Output the (x, y) coordinate of the center of the cell containing the given text.  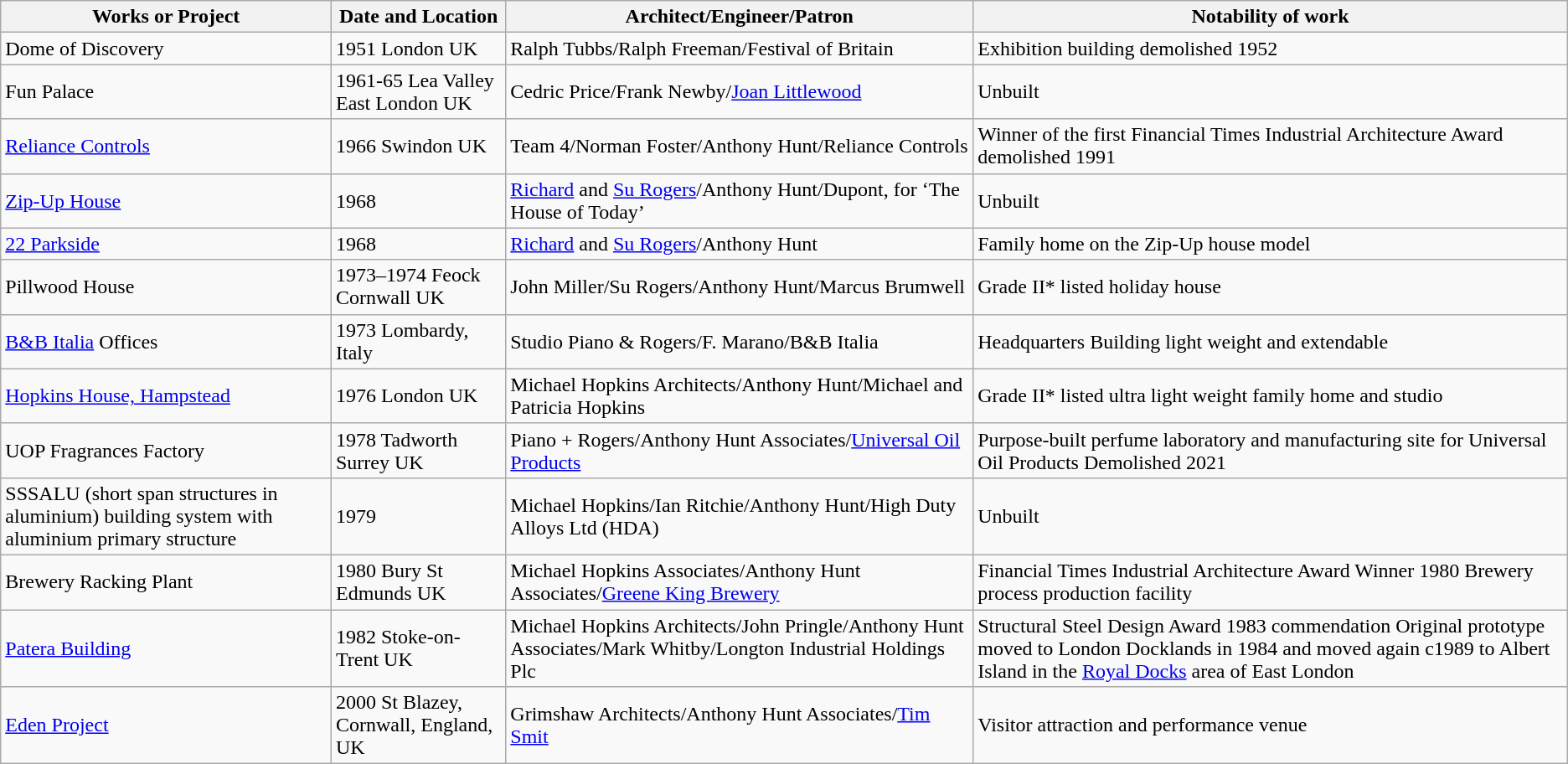
Brewery Racking Plant (166, 581)
Reliance Controls (166, 146)
2000 St Blazey, Cornwall, England, UK (418, 725)
UOP Fragrances Factory (166, 451)
1961-65 Lea Valley East London UK (418, 92)
Notability of work (1271, 17)
Family home on the Zip-Up house model (1271, 244)
Michael Hopkins Associates/Anthony Hunt Associates/Greene King Brewery (740, 581)
Fun Palace (166, 92)
Visitor attraction and performance venue (1271, 725)
Headquarters Building light weight and extendable (1271, 342)
Grimshaw Architects/Anthony Hunt Associates/Tim Smit (740, 725)
1966 Swindon UK (418, 146)
Michael Hopkins Architects/Anthony Hunt/Michael and Patricia Hopkins (740, 395)
Winner of the first Financial Times Industrial Architecture Award demolished 1991 (1271, 146)
Date and Location (418, 17)
Dome of Discovery (166, 49)
Team 4/Norman Foster/Anthony Hunt/Reliance Controls (740, 146)
Architect/Engineer/Patron (740, 17)
Patera Building (166, 648)
Grade II* listed ultra light weight family home and studio (1271, 395)
Hopkins House, Hampstead (166, 395)
1976 London UK (418, 395)
Exhibition building demolished 1952 (1271, 49)
Eden Project (166, 725)
1980 Bury St Edmunds UK (418, 581)
22 Parkside (166, 244)
Financial Times Industrial Architecture Award Winner 1980 Brewery process production facility (1271, 581)
Studio Piano & Rogers/F. Marano/B&B Italia (740, 342)
Cedric Price/Frank Newby/Joan Littlewood (740, 92)
Zip-Up House (166, 201)
Piano + Rogers/Anthony Hunt Associates/Universal Oil Products (740, 451)
1979 (418, 516)
Pillwood House (166, 286)
1973 Lombardy, Italy (418, 342)
1978 Tadworth Surrey UK (418, 451)
Works or Project (166, 17)
1951 London UK (418, 49)
Michael Hopkins Architects/John Pringle/Anthony Hunt Associates/Mark Whitby/Longton Industrial Holdings Plc (740, 648)
Ralph Tubbs/Ralph Freeman/Festival of Britain (740, 49)
Richard and Su Rogers/Anthony Hunt (740, 244)
B&B Italia Offices (166, 342)
1973–1974 Feock Cornwall UK (418, 286)
Richard and Su Rogers/Anthony Hunt/Dupont, for ‘The House of Today’ (740, 201)
Michael Hopkins/Ian Ritchie/Anthony Hunt/High Duty Alloys Ltd (HDA) (740, 516)
SSSALU (short span structures in aluminium) building system with aluminium primary structure (166, 516)
Purpose-built perfume laboratory and manufacturing site for Universal Oil Products Demolished 2021 (1271, 451)
1982 Stoke-on-Trent UK (418, 648)
John Miller/Su Rogers/Anthony Hunt/Marcus Brumwell (740, 286)
Grade II* listed holiday house (1271, 286)
